Extract the [x, y] coordinate from the center of the cell holding the provided text.  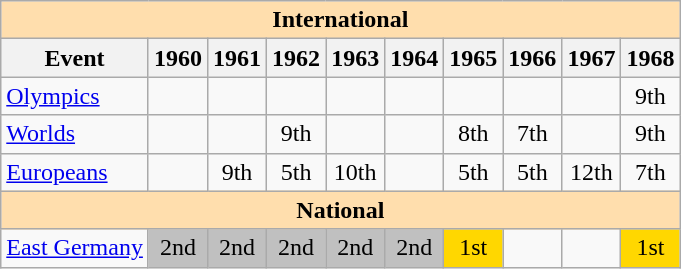
1962 [296, 58]
1965 [474, 58]
Europeans [75, 172]
East Germany [75, 248]
1963 [356, 58]
1966 [532, 58]
Event [75, 58]
National [340, 210]
1961 [236, 58]
Olympics [75, 96]
1964 [414, 58]
International [340, 20]
1967 [592, 58]
10th [356, 172]
1960 [178, 58]
8th [474, 134]
1968 [650, 58]
Worlds [75, 134]
12th [592, 172]
